For the text-containing cell, return its midpoint in [X, Y] coordinate format. 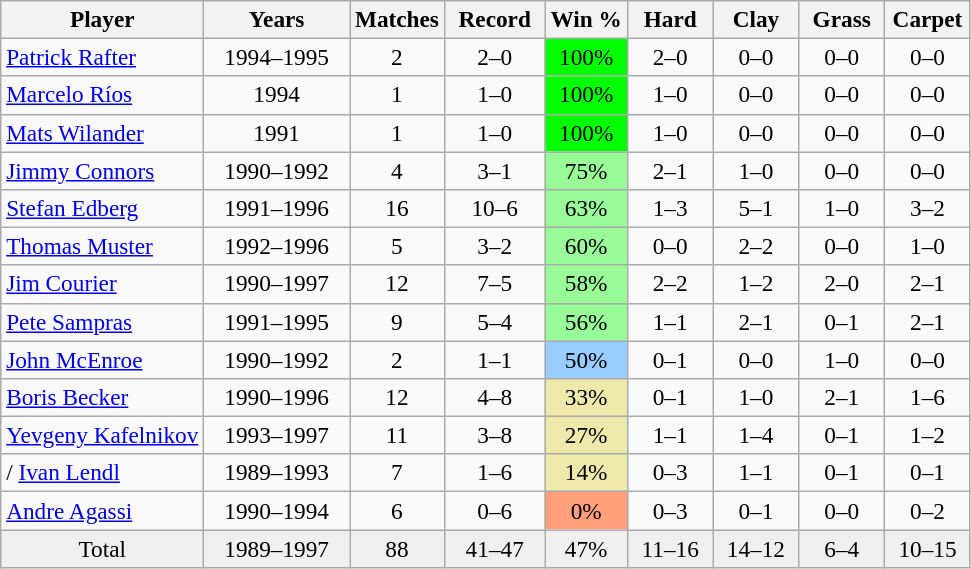
5 [398, 246]
Stefan Edberg [102, 208]
Andre Agassi [102, 510]
10–15 [928, 548]
1994–1995 [277, 57]
5–1 [756, 208]
Hard [670, 19]
Carpet [928, 19]
60% [586, 246]
14% [586, 473]
Grass [842, 19]
Total [102, 548]
1992–1996 [277, 246]
16 [398, 208]
Player [102, 19]
56% [586, 322]
1991–1996 [277, 208]
1989–1997 [277, 548]
75% [586, 170]
Matches [398, 19]
Marcelo Ríos [102, 95]
Pete Sampras [102, 322]
1991 [277, 133]
Boris Becker [102, 397]
Win % [586, 19]
Yevgeny Kafelnikov [102, 435]
6–4 [842, 548]
Patrick Rafter [102, 57]
Jimmy Connors [102, 170]
9 [398, 322]
4 [398, 170]
7–5 [494, 284]
/ Ivan Lendl [102, 473]
Jim Courier [102, 284]
1–3 [670, 208]
3–8 [494, 435]
Mats Wilander [102, 133]
Thomas Muster [102, 246]
33% [586, 397]
1990–1996 [277, 397]
47% [586, 548]
88 [398, 548]
14–12 [756, 548]
1991–1995 [277, 322]
1994 [277, 95]
0–2 [928, 510]
Clay [756, 19]
6 [398, 510]
Years [277, 19]
7 [398, 473]
1990–1994 [277, 510]
0% [586, 510]
11–16 [670, 548]
58% [586, 284]
0–6 [494, 510]
1–4 [756, 435]
4–8 [494, 397]
Record [494, 19]
1989–1993 [277, 473]
10–6 [494, 208]
63% [586, 208]
John McEnroe [102, 359]
1993–1997 [277, 435]
41–47 [494, 548]
1990–1997 [277, 284]
27% [586, 435]
50% [586, 359]
11 [398, 435]
3–1 [494, 170]
5–4 [494, 322]
